Locate the cell with the specified text and output its [x, y] center coordinate. 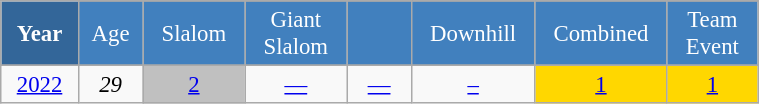
Slalom [194, 34]
Year [40, 34]
2 [194, 85]
GiantSlalom [296, 34]
– [472, 85]
Age [110, 34]
29 [110, 85]
Team Event [712, 34]
Combined [601, 34]
Downhill [472, 34]
2022 [40, 85]
